For the text-containing cell, return its midpoint in [X, Y] coordinate format. 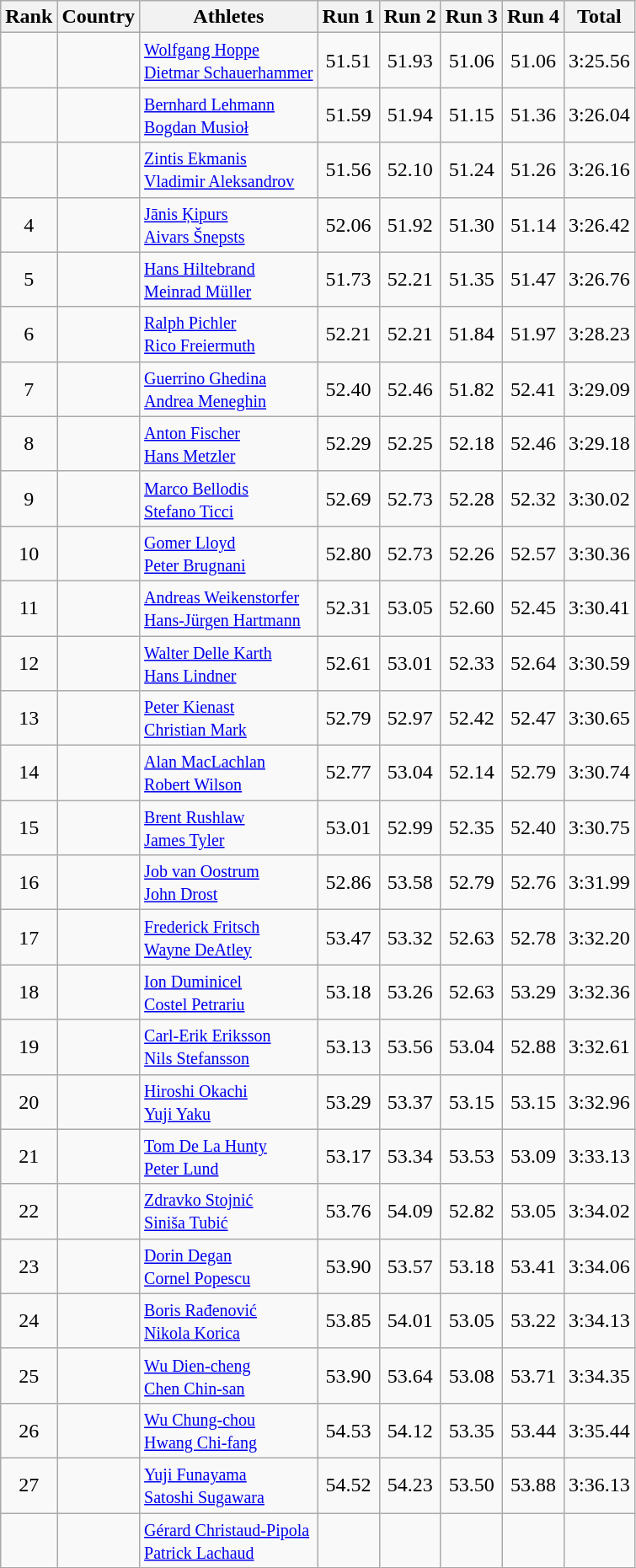
51.82 [472, 389]
3:31.99 [599, 883]
52.64 [532, 662]
51.26 [532, 170]
Run 4 [532, 17]
Run 2 [409, 17]
53.34 [409, 1156]
Boris Rađenović Nikola Korica [229, 1321]
5 [29, 280]
53.17 [349, 1156]
3:36.13 [599, 1485]
3:34.06 [599, 1266]
Jānis Ķipurs Aivars Šnepsts [229, 224]
52.97 [409, 718]
Ion Duminicel Costel Petrariu [229, 993]
Ralph Pichler Rico Freiermuth [229, 334]
52.18 [472, 443]
Carl-Erik Eriksson Nils Stefansson [229, 1046]
Wolfgang Hoppe Dietmar Schauerhammer [229, 61]
Frederick Fritsch Wayne DeAtley [229, 937]
10 [29, 553]
53.47 [349, 937]
53.44 [532, 1431]
53.64 [409, 1375]
52.06 [349, 224]
52.82 [472, 1212]
53.53 [472, 1156]
54.12 [409, 1431]
52.41 [532, 389]
52.42 [472, 718]
52.32 [532, 499]
Rank [29, 17]
52.29 [349, 443]
Bernhard Lehmann Bogdan Musioł [229, 115]
Peter Kienast Christian Mark [229, 718]
53.09 [532, 1156]
53.08 [472, 1375]
52.14 [472, 773]
52.61 [349, 662]
52.35 [472, 827]
15 [29, 827]
3:26.42 [599, 224]
3:26.16 [599, 170]
51.24 [472, 170]
54.53 [349, 1431]
52.78 [532, 937]
Run 3 [472, 17]
Zintis Ekmanis Vladimir Aleksandrov [229, 170]
3:30.75 [599, 827]
23 [29, 1266]
3:26.04 [599, 115]
3:28.23 [599, 334]
52.26 [472, 553]
53.41 [532, 1266]
12 [29, 662]
53.37 [409, 1102]
3:30.74 [599, 773]
3:30.36 [599, 553]
3:30.02 [599, 499]
17 [29, 937]
3:32.20 [599, 937]
53.71 [532, 1375]
52.25 [409, 443]
52.99 [409, 827]
3:30.41 [599, 608]
53.50 [472, 1485]
53.32 [409, 937]
53.56 [409, 1046]
Gomer Lloyd Peter Brugnani [229, 553]
3:34.02 [599, 1212]
3:30.59 [599, 662]
51.93 [409, 61]
Country [99, 17]
Brent Rushlaw James Tyler [229, 827]
9 [29, 499]
3:26.76 [599, 280]
18 [29, 993]
3:32.61 [599, 1046]
53.35 [472, 1431]
52.80 [349, 553]
22 [29, 1212]
24 [29, 1321]
51.94 [409, 115]
Tom De La Hunty Peter Lund [229, 1156]
Total [599, 17]
52.69 [349, 499]
54.09 [409, 1212]
Marco Bellodis Stefano Ticci [229, 499]
51.35 [472, 280]
3:32.36 [599, 993]
51.92 [409, 224]
53.22 [532, 1321]
8 [29, 443]
54.01 [409, 1321]
Walter Delle Karth Hans Lindner [229, 662]
52.45 [532, 608]
52.31 [349, 608]
Yuji Funayama Satoshi Sugawara [229, 1485]
51.47 [532, 280]
52.28 [472, 499]
54.23 [409, 1485]
Alan MacLachlan Robert Wilson [229, 773]
53.26 [409, 993]
21 [29, 1156]
52.77 [349, 773]
14 [29, 773]
51.56 [349, 170]
Job van Oostrum John Drost [229, 883]
51.84 [472, 334]
53.76 [349, 1212]
52.86 [349, 883]
3:33.13 [599, 1156]
53.88 [532, 1485]
53.58 [409, 883]
16 [29, 883]
52.33 [472, 662]
Run 1 [349, 17]
51.51 [349, 61]
3:34.13 [599, 1321]
11 [29, 608]
51.73 [349, 280]
3:35.44 [599, 1431]
4 [29, 224]
Andreas Weikenstorfer Hans-Jürgen Hartmann [229, 608]
51.14 [532, 224]
3:32.96 [599, 1102]
51.15 [472, 115]
7 [29, 389]
6 [29, 334]
Zdravko Stojnić Siniša Tubić [229, 1212]
Hiroshi Okachi Yuji Yaku [229, 1102]
51.36 [532, 115]
51.97 [532, 334]
Gérard Christaud-Pipola Patrick Lachaud [229, 1540]
53.57 [409, 1266]
52.10 [409, 170]
Wu Chung-chou Hwang Chi-fang [229, 1431]
20 [29, 1102]
52.47 [532, 718]
Wu Dien-cheng Chen Chin-san [229, 1375]
Hans Hiltebrand Meinrad Müller [229, 280]
52.57 [532, 553]
26 [29, 1431]
52.88 [532, 1046]
3:34.35 [599, 1375]
54.52 [349, 1485]
Anton Fischer Hans Metzler [229, 443]
51.59 [349, 115]
52.76 [532, 883]
53.13 [349, 1046]
19 [29, 1046]
52.60 [472, 608]
Guerrino Ghedina Andrea Meneghin [229, 389]
27 [29, 1485]
25 [29, 1375]
53.85 [349, 1321]
3:29.18 [599, 443]
Dorin Degan Cornel Popescu [229, 1266]
Athletes [229, 17]
13 [29, 718]
3:30.65 [599, 718]
3:29.09 [599, 389]
3:25.56 [599, 61]
51.30 [472, 224]
